Pinpoint the cell where the given text exists, returning its [X, Y] midpoint coordinate. 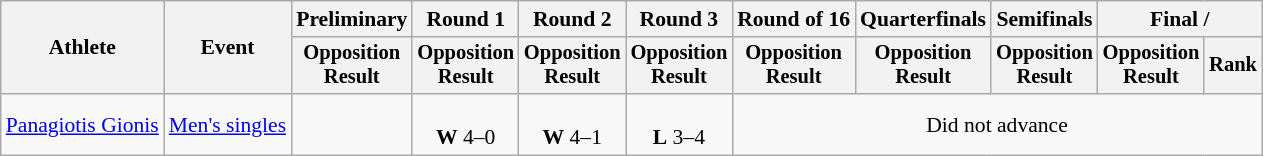
Did not advance [997, 124]
Round 1 [466, 19]
Final / [1180, 19]
Athlete [82, 48]
Semifinals [1044, 19]
Round 2 [572, 19]
Preliminary [352, 19]
L 3–4 [680, 124]
Men's singles [228, 124]
Event [228, 48]
Round 3 [680, 19]
Rank [1233, 66]
W 4–0 [466, 124]
Quarterfinals [923, 19]
Round of 16 [794, 19]
Panagiotis Gionis [82, 124]
W 4–1 [572, 124]
